Detect which cell encompasses the target text, then output its (X, Y) center coordinate. 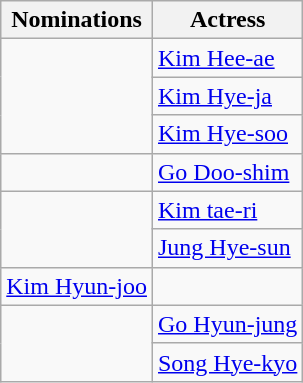
Kim Hye-ja (227, 96)
Kim tae-ri (227, 210)
Nominations (77, 20)
Kim Hye-soo (227, 134)
Jung Hye-sun (227, 248)
Actress (227, 20)
Song Hye-kyo (227, 362)
Kim Hee-ae (227, 58)
Kim Hyun-joo (77, 286)
Go Hyun-jung (227, 324)
Go Doo-shim (227, 172)
